For the text-containing cell, return its midpoint in (x, y) coordinate format. 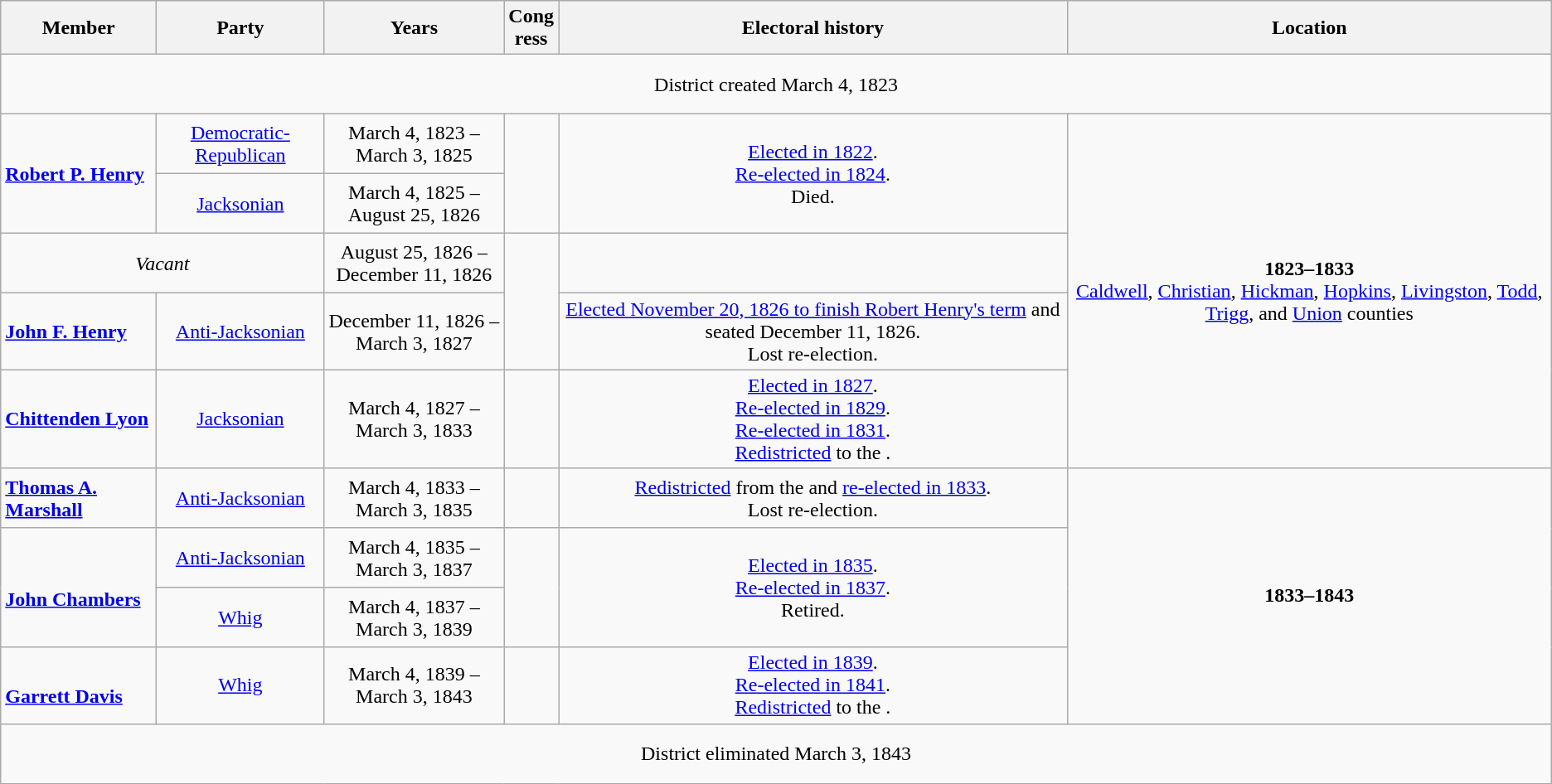
Robert P. Henry (79, 174)
March 4, 1823 –March 3, 1825 (415, 144)
John Chambers (79, 588)
March 4, 1827 –March 3, 1833 (415, 419)
March 4, 1833 –March 3, 1835 (415, 498)
Garrett Davis (79, 685)
Elected November 20, 1826 to finish Robert Henry's term and seated December 11, 1826.Lost re-election. (813, 332)
Member (79, 28)
December 11, 1826 –March 3, 1827 (415, 332)
March 4, 1837 –March 3, 1839 (415, 617)
Congress (531, 28)
1833–1843 (1309, 596)
Elected in 1835.Re-elected in 1837.Retired. (813, 588)
Vacant (162, 264)
District created March 4, 1823 (776, 85)
Party (240, 28)
Elected in 1827.Re-elected in 1829.Re-elected in 1831.Redistricted to the . (813, 419)
Electoral history (813, 28)
John F. Henry (79, 332)
Thomas A. Marshall (79, 498)
March 4, 1839 –March 3, 1843 (415, 685)
Years (415, 28)
Democratic-Republican (240, 144)
Location (1309, 28)
1823–1833Caldwell, Christian, Hickman, Hopkins, Livingston, Todd, Trigg, and Union counties (1309, 292)
March 4, 1835 –March 3, 1837 (415, 558)
March 4, 1825 –August 25, 1826 (415, 204)
Chittenden Lyon (79, 419)
Elected in 1839.Re-elected in 1841.Redistricted to the . (813, 685)
Elected in 1822.Re-elected in 1824.Died. (813, 174)
August 25, 1826 –December 11, 1826 (415, 264)
Redistricted from the and re-elected in 1833.Lost re-election. (813, 498)
District eliminated March 3, 1843 (776, 753)
